Detect which cell encompasses the target text, then output its [x, y] center coordinate. 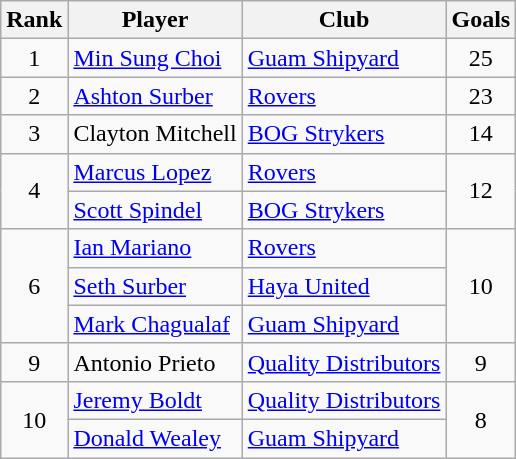
Min Sung Choi [155, 58]
Clayton Mitchell [155, 134]
14 [481, 134]
Player [155, 20]
Goals [481, 20]
Ian Mariano [155, 248]
Mark Chagualaf [155, 324]
23 [481, 96]
1 [34, 58]
25 [481, 58]
6 [34, 286]
Donald Wealey [155, 438]
Seth Surber [155, 286]
Antonio Prieto [155, 362]
8 [481, 419]
3 [34, 134]
Jeremy Boldt [155, 400]
12 [481, 191]
Scott Spindel [155, 210]
4 [34, 191]
2 [34, 96]
Haya United [344, 286]
Club [344, 20]
Rank [34, 20]
Ashton Surber [155, 96]
Marcus Lopez [155, 172]
